Pinpoint the cell where the given text exists, returning its [X, Y] midpoint coordinate. 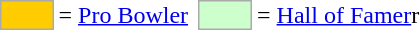
= Pro Bowler [124, 15]
